Search for the cell housing the specified text and yield its [x, y] center coordinate. 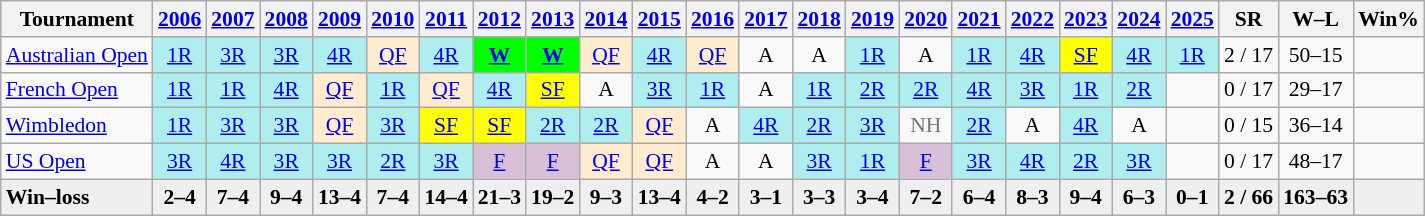
Wimbledon [77, 126]
2–4 [180, 197]
2019 [872, 19]
SR [1248, 19]
0–1 [1192, 197]
9–3 [606, 197]
2025 [1192, 19]
8–3 [1032, 197]
W–L [1316, 19]
2007 [232, 19]
19–2 [552, 197]
3–3 [820, 197]
Tournament [77, 19]
163–63 [1316, 197]
2015 [660, 19]
3–4 [872, 197]
2014 [606, 19]
7–2 [926, 197]
4–2 [712, 197]
2024 [1138, 19]
NH [926, 126]
2010 [392, 19]
48–17 [1316, 162]
14–4 [446, 197]
29–17 [1316, 90]
2012 [500, 19]
50–15 [1316, 55]
French Open [77, 90]
US Open [77, 162]
2013 [552, 19]
21–3 [500, 197]
0 / 15 [1248, 126]
2011 [446, 19]
2020 [926, 19]
2021 [978, 19]
2023 [1086, 19]
2022 [1032, 19]
3–1 [766, 197]
2006 [180, 19]
2017 [766, 19]
2009 [340, 19]
2018 [820, 19]
2016 [712, 19]
6–4 [978, 197]
2008 [286, 19]
Win% [1388, 19]
Australian Open [77, 55]
36–14 [1316, 126]
2 / 66 [1248, 197]
2 / 17 [1248, 55]
6–3 [1138, 197]
Win–loss [77, 197]
